Detect which cell encompasses the target text, then output its [X, Y] center coordinate. 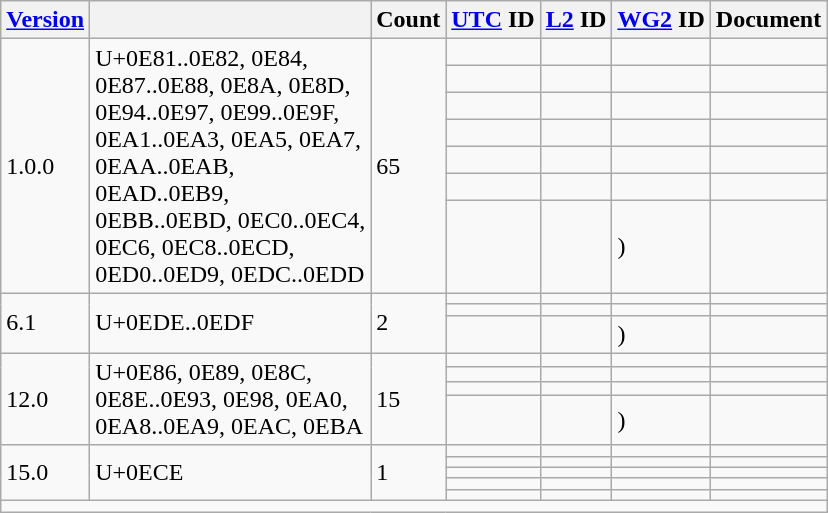
WG2 ID [661, 20]
UTC ID [493, 20]
65 [408, 166]
Version [46, 20]
Count [408, 20]
Document [768, 20]
6.1 [46, 323]
L2 ID [576, 20]
U+0E86, 0E89, 0E8C, 0E8E..0E93, 0E98, 0EA0, 0EA8..0EA9, 0EAC, 0EBA [230, 399]
15.0 [46, 472]
12.0 [46, 399]
1 [408, 472]
1.0.0 [46, 166]
15 [408, 399]
2 [408, 323]
U+0ECE [230, 472]
U+0EDE..0EDF [230, 323]
